Output the [X, Y] coordinate of the center of the cell containing the given text.  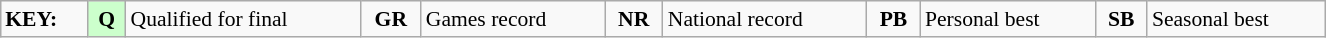
Games record [513, 19]
SB [1120, 19]
Personal best [1008, 19]
Q [107, 19]
NR [634, 19]
Qualified for final [242, 19]
PB [894, 19]
GR [391, 19]
Seasonal best [1236, 19]
KEY: [44, 19]
National record [765, 19]
